From the cell containing the given text, extract its center point as (x, y) coordinate. 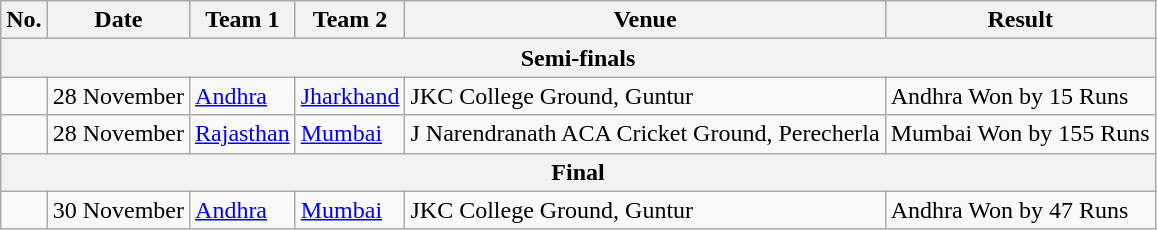
J Narendranath ACA Cricket Ground, Perecherla (645, 134)
Rajasthan (243, 134)
Venue (645, 20)
Andhra Won by 15 Runs (1020, 96)
Result (1020, 20)
Semi-finals (578, 58)
Mumbai Won by 155 Runs (1020, 134)
30 November (118, 210)
Jharkhand (350, 96)
Final (578, 172)
Team 2 (350, 20)
Date (118, 20)
Team 1 (243, 20)
Andhra Won by 47 Runs (1020, 210)
No. (24, 20)
